Identify which cell holds the provided text, then report its [X, Y] central coordinate. 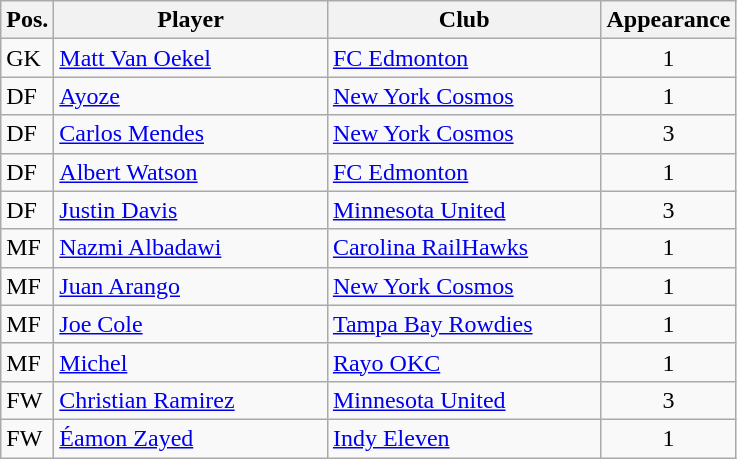
Michel [191, 362]
Carolina RailHawks [464, 248]
Indy Eleven [464, 438]
Matt Van Oekel [191, 58]
Ayoze [191, 96]
GK [28, 58]
Carlos Mendes [191, 134]
Justin Davis [191, 210]
Pos. [28, 20]
Christian Ramirez [191, 400]
Rayo OKC [464, 362]
Appearance [668, 20]
Club [464, 20]
Player [191, 20]
Joe Cole [191, 324]
Juan Arango [191, 286]
Tampa Bay Rowdies [464, 324]
Éamon Zayed [191, 438]
Albert Watson [191, 172]
Nazmi Albadawi [191, 248]
